Return the [x, y] coordinate for the center point of the cell that contains the specified text.  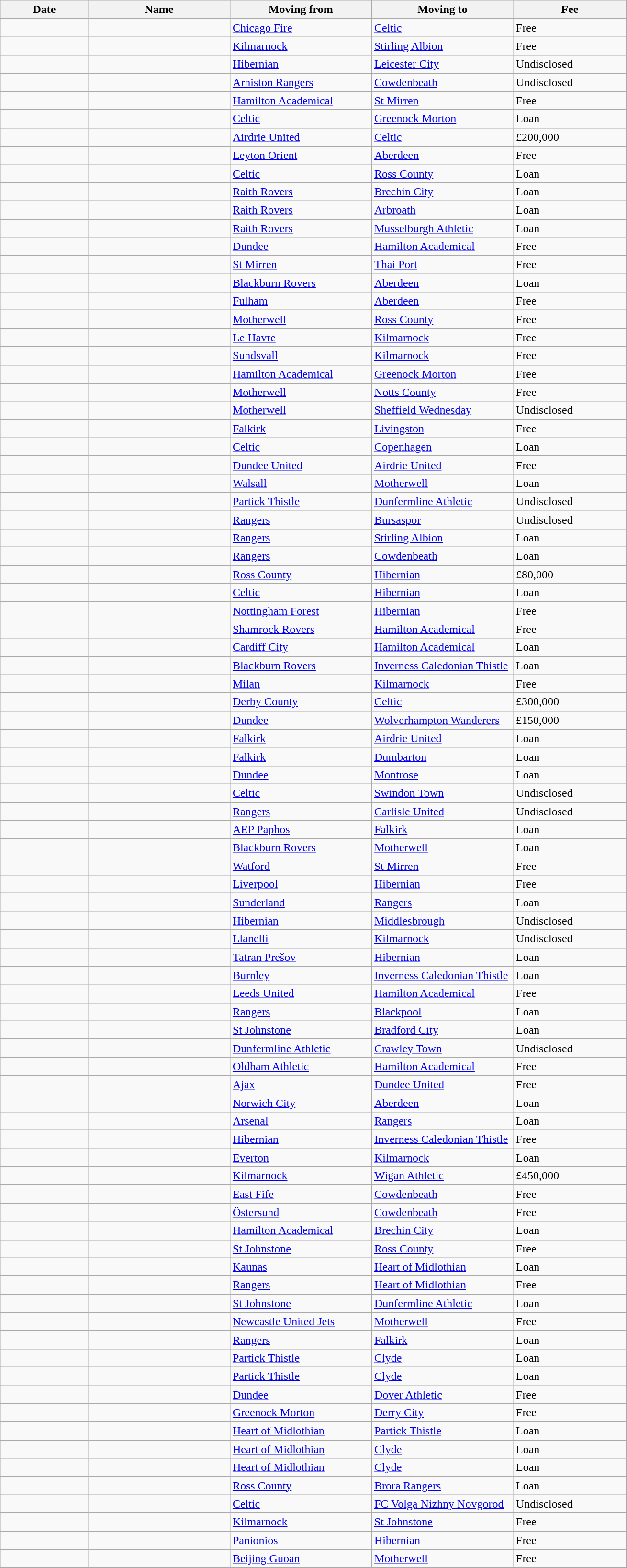
Fee [570, 10]
Shamrock Rovers [301, 629]
Kaunas [301, 1267]
Ajax [301, 1084]
Leeds United [301, 993]
Oldham Athletic [301, 1066]
Bradford City [442, 1030]
Burnley [301, 975]
Norwich City [301, 1103]
£150,000 [570, 720]
Le Havre [301, 338]
Wigan Athletic [442, 1176]
Date [45, 10]
Liverpool [301, 884]
Thai Port [442, 265]
Panionios [301, 1540]
Walsall [301, 483]
Moving from [301, 10]
Dumbarton [442, 756]
Beijing Guoan [301, 1558]
Livingston [442, 429]
Everton [301, 1158]
Arbroath [442, 210]
Derry City [442, 1413]
Sunderland [301, 902]
Crawley Town [442, 1048]
FC Volga Nizhny Novgorod [442, 1504]
Leyton Orient [301, 155]
£450,000 [570, 1176]
Newcastle United Jets [301, 1321]
Bursaspor [442, 519]
Copenhagen [442, 447]
Montrose [442, 775]
Brora Rangers [442, 1486]
Arsenal [301, 1121]
Cardiff City [301, 647]
Llanelli [301, 939]
Milan [301, 684]
Tatran Prešov [301, 957]
Derby County [301, 702]
Dover Athletic [442, 1395]
Musselburgh Athletic [442, 228]
Notts County [442, 392]
£300,000 [570, 702]
Fulham [301, 301]
Moving to [442, 10]
Blackpool [442, 1012]
Middlesbrough [442, 921]
Wolverhampton Wanderers [442, 720]
Carlisle United [442, 812]
Chicago Fire [301, 28]
Nottingham Forest [301, 611]
Name [159, 10]
Leicester City [442, 64]
£200,000 [570, 137]
Östersund [301, 1212]
Watford [301, 866]
Swindon Town [442, 793]
Sheffield Wednesday [442, 410]
East Fife [301, 1194]
Arniston Rangers [301, 82]
£80,000 [570, 575]
Sundsvall [301, 356]
AEP Paphos [301, 830]
